Detect which cell encompasses the target text, then output its (X, Y) center coordinate. 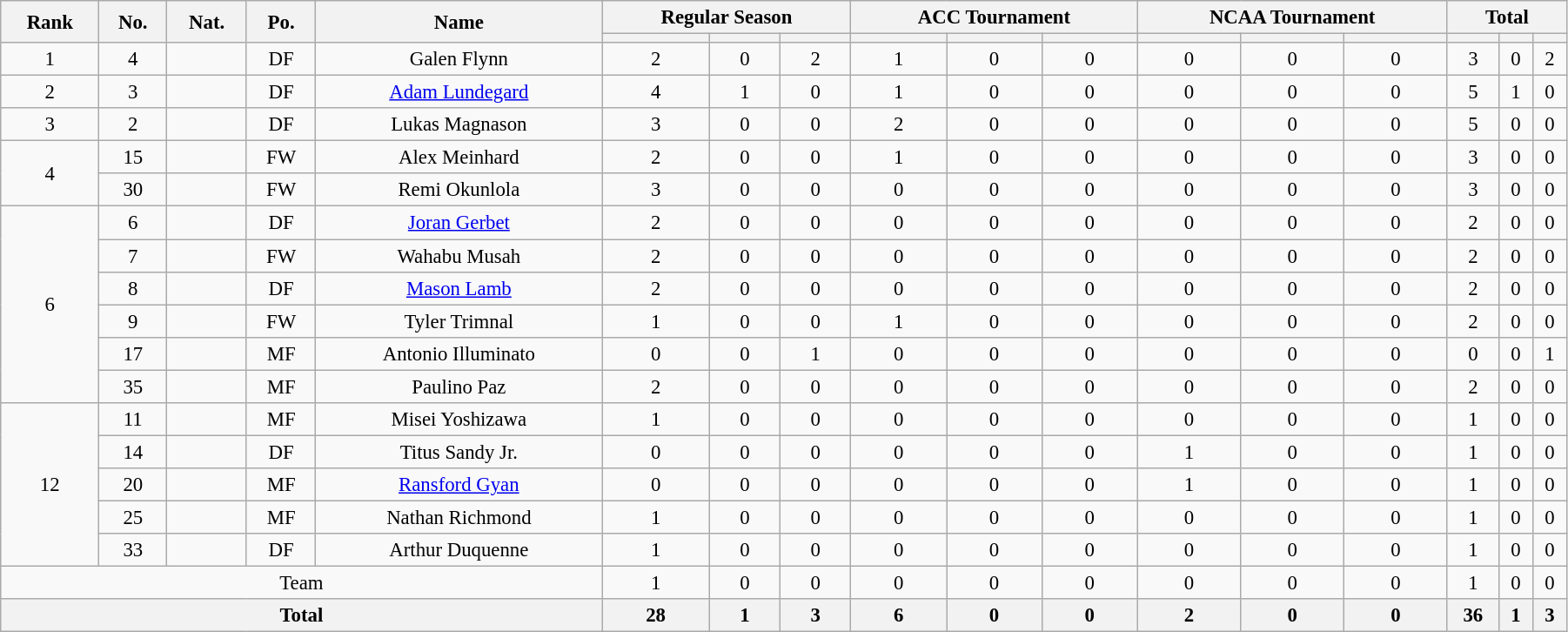
20 (133, 485)
Name (459, 22)
Alex Meinhard (459, 158)
35 (133, 387)
Titus Sandy Jr. (459, 452)
Team (301, 583)
Ransford Gyan (459, 485)
Galen Flynn (459, 59)
14 (133, 452)
Joran Gerbet (459, 223)
9 (133, 321)
11 (133, 420)
Misei Yoshizawa (459, 420)
Antonio Illuminato (459, 353)
15 (133, 158)
Nathan Richmond (459, 517)
12 (50, 485)
No. (133, 22)
Arthur Duquenne (459, 550)
Paulino Paz (459, 387)
7 (133, 256)
Po. (280, 22)
17 (133, 353)
28 (656, 615)
33 (133, 550)
Mason Lamb (459, 288)
Nat. (207, 22)
Lukas Magnason (459, 124)
8 (133, 288)
36 (1472, 615)
Tyler Trimnal (459, 321)
Rank (50, 22)
Remi Okunlola (459, 191)
ACC Tournament (994, 17)
30 (133, 191)
Wahabu Musah (459, 256)
Regular Season (727, 17)
25 (133, 517)
Adam Lundegard (459, 92)
NCAA Tournament (1292, 17)
